Find where the given text appears and provide that cell's center as (X, Y) coordinate. 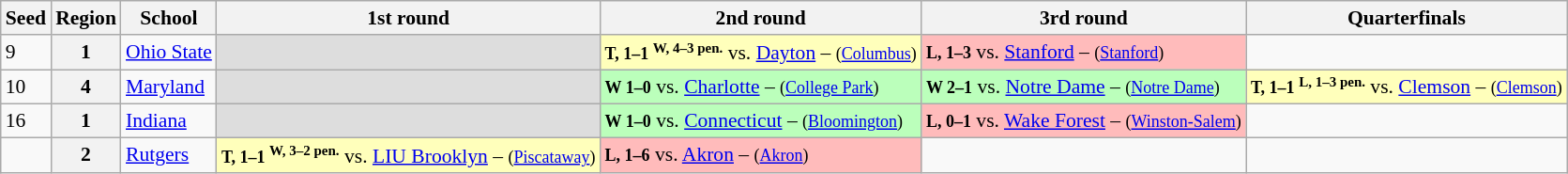
3rd round (1084, 18)
T, 1–1 W, 4–3 pen. vs. Dayton – (Columbus) (761, 53)
T, 1–1 W, 3–2 pen. vs. LIU Brooklyn – (Piscataway) (409, 156)
2nd round (761, 18)
Ohio State (169, 53)
10 (26, 87)
L, 1–3 vs. Stanford – (Stanford) (1084, 53)
T, 1–1 L, 1–3 pen. vs. Clemson – (Clemson) (1407, 87)
1st round (409, 18)
W 1–0 vs. Connecticut – (Bloomington) (761, 121)
Seed (26, 18)
4 (86, 87)
Indiana (169, 121)
Maryland (169, 87)
2 (86, 156)
W 1–0 vs. Charlotte – (College Park) (761, 87)
School (169, 18)
L, 1–6 vs. Akron – (Akron) (761, 156)
Rutgers (169, 156)
W 2–1 vs. Notre Dame – (Notre Dame) (1084, 87)
16 (26, 121)
Region (86, 18)
L, 0–1 vs. Wake Forest – (Winston-Salem) (1084, 121)
Quarterfinals (1407, 18)
9 (26, 53)
